Determine the (x, y) coordinate at the center of the cell enclosing the given text.  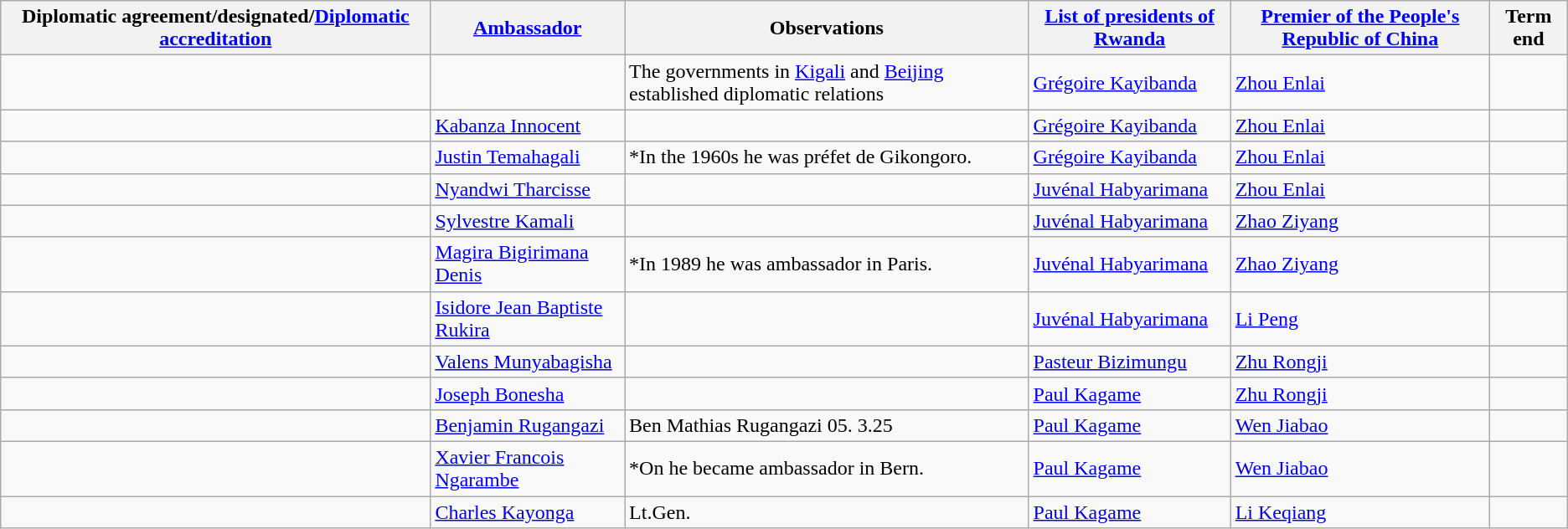
Observations (828, 28)
Justin Temahagali (528, 157)
Li Keqiang (1360, 511)
Lt.Gen. (828, 511)
The governments in Kigali and Beijing established diplomatic relations (828, 82)
Diplomatic agreement/designated/Diplomatic accreditation (216, 28)
Term end (1529, 28)
List of presidents of Rwanda (1129, 28)
*On he became ambassador in Bern. (828, 469)
Charles Kayonga (528, 511)
Premier of the People's Republic of China (1360, 28)
Valens Munyabagisha (528, 362)
Ben Mathias Rugangazi 05. 3.25 (828, 425)
Nyandwi Tharcisse (528, 189)
Isidore Jean Baptiste Rukira (528, 318)
Magira Bigirimana Denis (528, 264)
Pasteur Bizimungu (1129, 362)
Benjamin Rugangazi (528, 425)
*In 1989 he was ambassador in Paris. (828, 264)
Kabanza Innocent (528, 126)
*In the 1960s he was préfet de Gikongoro. (828, 157)
Li Peng (1360, 318)
Joseph Bonesha (528, 393)
Sylvestre Kamali (528, 221)
Ambassador (528, 28)
Xavier Francois Ngarambe (528, 469)
